Output the [x, y] coordinate of the center of the cell containing the given text.  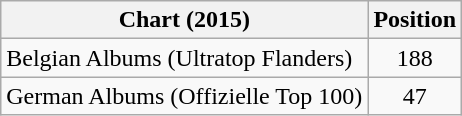
188 [415, 58]
Chart (2015) [184, 20]
German Albums (Offizielle Top 100) [184, 96]
Belgian Albums (Ultratop Flanders) [184, 58]
47 [415, 96]
Position [415, 20]
